Search for the cell housing the specified text and yield its (X, Y) center coordinate. 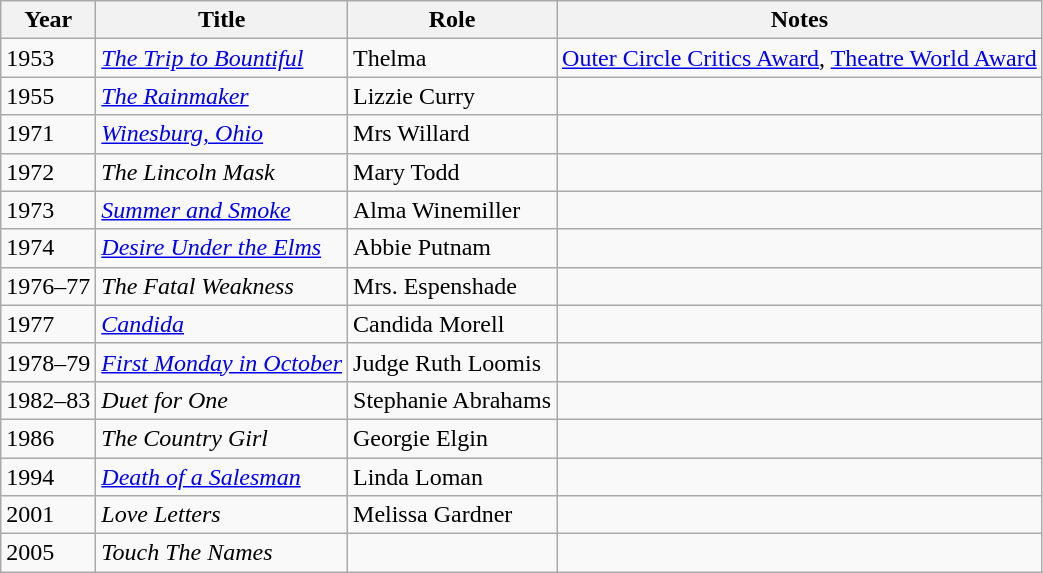
Judge Ruth Loomis (452, 362)
Stephanie Abrahams (452, 400)
The Trip to Bountiful (222, 58)
Desire Under the Elms (222, 248)
1977 (48, 324)
1973 (48, 210)
Duet for One (222, 400)
Abbie Putnam (452, 248)
The Lincoln Mask (222, 172)
The Rainmaker (222, 96)
Mary Todd (452, 172)
Outer Circle Critics Award, Theatre World Award (800, 58)
First Monday in October (222, 362)
Linda Loman (452, 477)
The Country Girl (222, 438)
Year (48, 20)
1971 (48, 134)
Role (452, 20)
Mrs. Espenshade (452, 286)
Touch The Names (222, 553)
Love Letters (222, 515)
1955 (48, 96)
Candida (222, 324)
1986 (48, 438)
Death of a Salesman (222, 477)
1976–77 (48, 286)
Winesburg, Ohio (222, 134)
Melissa Gardner (452, 515)
The Fatal Weakness (222, 286)
Alma Winemiller (452, 210)
Mrs Willard (452, 134)
2001 (48, 515)
1994 (48, 477)
1974 (48, 248)
Candida Morell (452, 324)
Lizzie Curry (452, 96)
2005 (48, 553)
Georgie Elgin (452, 438)
1953 (48, 58)
1982–83 (48, 400)
Summer and Smoke (222, 210)
Thelma (452, 58)
1978–79 (48, 362)
Notes (800, 20)
Title (222, 20)
1972 (48, 172)
